Locate the cell with the specified text and output its (X, Y) center coordinate. 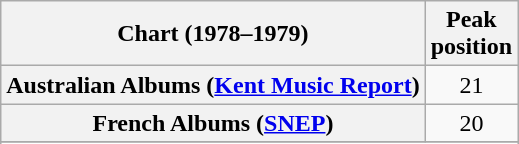
21 (471, 85)
20 (471, 123)
Australian Albums (Kent Music Report) (213, 85)
Chart (1978–1979) (213, 34)
Peakposition (471, 34)
French Albums (SNEP) (213, 123)
